From the cell containing the given text, extract its center point as [x, y] coordinate. 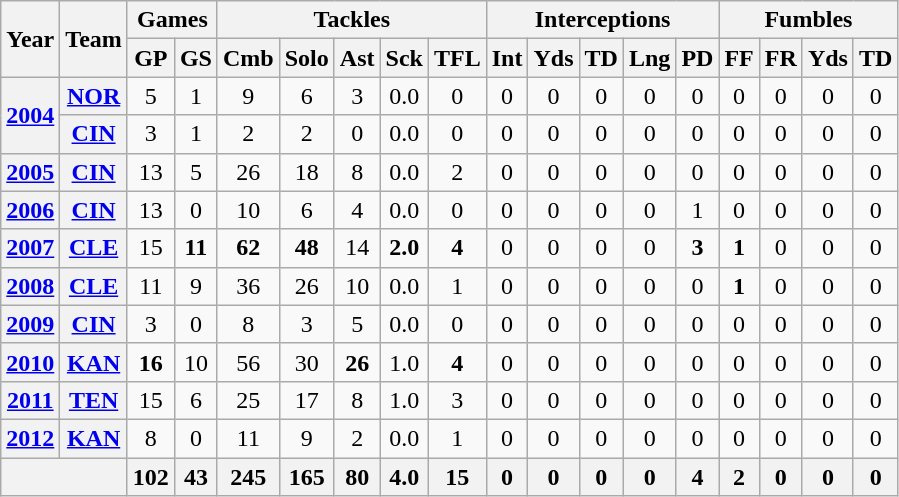
80 [357, 477]
2.0 [404, 248]
2009 [30, 324]
36 [248, 286]
16 [150, 362]
56 [248, 362]
2004 [30, 115]
14 [357, 248]
17 [306, 400]
30 [306, 362]
2008 [30, 286]
25 [248, 400]
2012 [30, 438]
245 [248, 477]
2010 [30, 362]
Tackles [352, 20]
102 [150, 477]
GS [196, 58]
Games [172, 20]
62 [248, 248]
Solo [306, 58]
Lng [649, 58]
Cmb [248, 58]
2006 [30, 210]
FR [780, 58]
Interceptions [602, 20]
FF [739, 58]
2011 [30, 400]
2007 [30, 248]
Team [94, 39]
165 [306, 477]
Fumbles [808, 20]
Year [30, 39]
4.0 [404, 477]
PD [698, 58]
Ast [357, 58]
Sck [404, 58]
Int [507, 58]
18 [306, 172]
48 [306, 248]
2005 [30, 172]
NOR [94, 96]
TEN [94, 400]
GP [150, 58]
43 [196, 477]
TFL [457, 58]
